Find where the given text appears and provide that cell's center as [X, Y] coordinate. 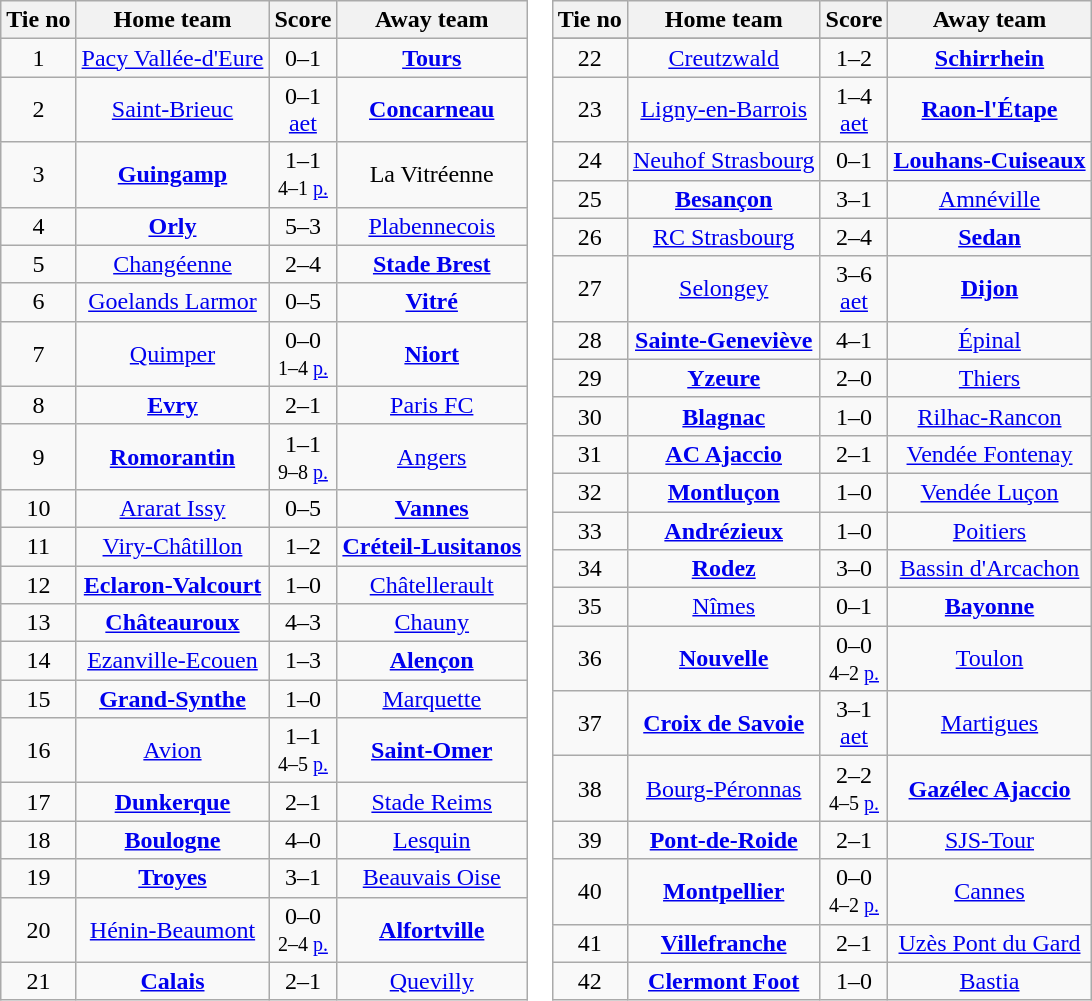
32 [590, 492]
34 [590, 569]
21 [38, 981]
15 [38, 699]
Guingamp [172, 174]
Rilhac-Rancon [990, 416]
Chauny [432, 623]
Vitré [432, 302]
20 [38, 930]
Avion [172, 750]
Besançon [724, 199]
AC Ajaccio [724, 454]
13 [38, 623]
Saint-Brieuc [172, 110]
1–3 [303, 661]
Alençon [432, 661]
3–1aet [854, 724]
3–0 [854, 569]
Blagnac [724, 416]
Viry-Châtillon [172, 546]
Pont-de-Roide [724, 840]
Vendée Fontenay [990, 454]
Evry [172, 405]
Pacy Vallée-d'Eure [172, 58]
Rodez [724, 569]
29 [590, 378]
Eclaron-Valcourt [172, 585]
8 [38, 405]
Stade Reims [432, 802]
Ararat Issy [172, 508]
38 [590, 788]
Selongey [724, 288]
40 [590, 892]
Gazélec Ajaccio [990, 788]
Troyes [172, 878]
23 [590, 110]
Boulogne [172, 840]
La Vitréenne [432, 174]
Amnéville [990, 199]
3–6aet [854, 288]
Nîmes [724, 607]
Creutzwald [724, 58]
Croix de Savoie [724, 724]
41 [590, 943]
Paris FC [432, 405]
Lesquin [432, 840]
19 [38, 878]
12 [38, 585]
42 [590, 981]
33 [590, 531]
Vannes [432, 508]
7 [38, 354]
16 [38, 750]
36 [590, 658]
5 [38, 264]
Toulon [990, 658]
1 [38, 58]
Châtellerault [432, 585]
0–02–4 p. [303, 930]
Goelands Larmor [172, 302]
Neuhof Strasbourg [724, 161]
Ezanville-Ecouen [172, 661]
Marquette [432, 699]
Montpellier [724, 892]
Saint-Omer [432, 750]
3 [38, 174]
Andrézieux [724, 531]
Schirrhein [990, 58]
Épinal [990, 340]
2–24–5 p. [854, 788]
11 [38, 546]
Cannes [990, 892]
Plabennecois [432, 226]
Niort [432, 354]
26 [590, 237]
Clermont Foot [724, 981]
Quimper [172, 354]
Raon-l'Étape [990, 110]
4–0 [303, 840]
5–3 [303, 226]
RC Strasbourg [724, 237]
31 [590, 454]
2–0 [854, 378]
9 [38, 456]
4 [38, 226]
4–1 [854, 340]
Sainte-Geneviève [724, 340]
Bassin d'Arcachon [990, 569]
1–14–5 p. [303, 750]
Dunkerque [172, 802]
Quevilly [432, 981]
Angers [432, 456]
Martigues [990, 724]
Tours [432, 58]
4–3 [303, 623]
Alfortville [432, 930]
2 [38, 110]
24 [590, 161]
Dijon [990, 288]
Villefranche [724, 943]
Beauvais Oise [432, 878]
Vendée Luçon [990, 492]
Montluçon [724, 492]
Ligny-en-Barrois [724, 110]
Grand-Synthe [172, 699]
Hénin-Beaumont [172, 930]
1–4aet [854, 110]
1–19–8 p. [303, 456]
Bastia [990, 981]
Stade Brest [432, 264]
Orly [172, 226]
22 [590, 58]
28 [590, 340]
Louhans-Cuiseaux [990, 161]
0–1aet [303, 110]
Bourg-Péronnas [724, 788]
25 [590, 199]
37 [590, 724]
Romorantin [172, 456]
6 [38, 302]
Concarneau [432, 110]
10 [38, 508]
Uzès Pont du Gard [990, 943]
Changéenne [172, 264]
Créteil-Lusitanos [432, 546]
0–01–4 p. [303, 354]
30 [590, 416]
Poitiers [990, 531]
27 [590, 288]
SJS-Tour [990, 840]
Nouvelle [724, 658]
Sedan [990, 237]
18 [38, 840]
Thiers [990, 378]
Calais [172, 981]
Châteauroux [172, 623]
35 [590, 607]
1–14–1 p. [303, 174]
Yzeure [724, 378]
Bayonne [990, 607]
14 [38, 661]
17 [38, 802]
39 [590, 840]
